Determine the [x, y] coordinate at the center of the cell enclosing the given text.  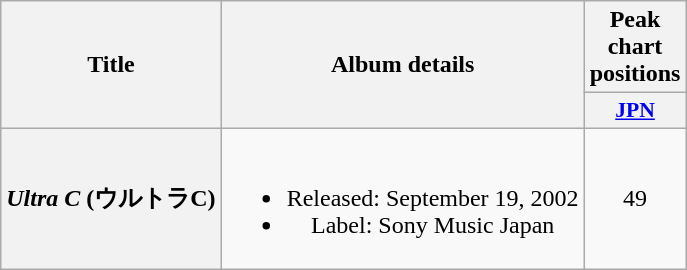
Peak chart positions [635, 47]
Title [111, 65]
Ultra C (ウルトラC) [111, 198]
Album details [402, 65]
Released: September 19, 2002Label: Sony Music Japan [402, 198]
JPN [635, 111]
49 [635, 198]
